For the text-containing cell, return its midpoint in [x, y] coordinate format. 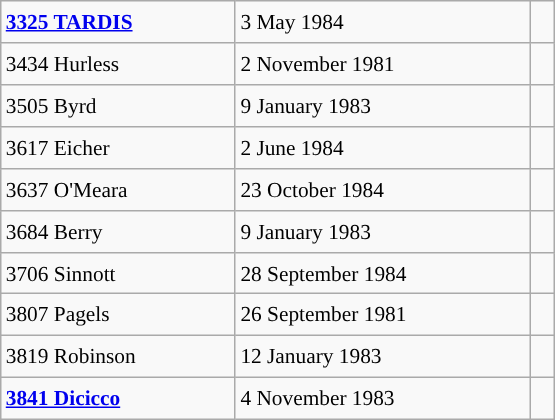
3706 Sinnott [118, 273]
26 September 1981 [382, 315]
23 October 1984 [382, 189]
3819 Robinson [118, 357]
2 November 1981 [382, 64]
3505 Byrd [118, 106]
28 September 1984 [382, 273]
12 January 1983 [382, 357]
3 May 1984 [382, 22]
3841 Dicicco [118, 399]
2 June 1984 [382, 148]
3684 Berry [118, 231]
3617 Eicher [118, 148]
3434 Hurless [118, 64]
3637 O'Meara [118, 189]
3807 Pagels [118, 315]
4 November 1983 [382, 399]
3325 TARDIS [118, 22]
